Provide the [x, y] coordinate of the cell's center where the given text is located.  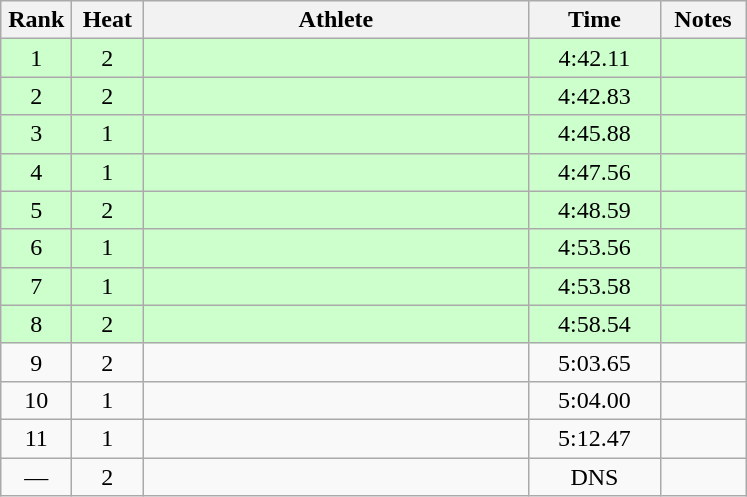
4:58.54 [594, 324]
10 [36, 400]
Rank [36, 20]
5 [36, 210]
4:53.58 [594, 286]
4:42.83 [594, 96]
Heat [108, 20]
3 [36, 134]
Time [594, 20]
9 [36, 362]
7 [36, 286]
5:04.00 [594, 400]
11 [36, 438]
5:03.65 [594, 362]
5:12.47 [594, 438]
— [36, 477]
DNS [594, 477]
Notes [703, 20]
4:47.56 [594, 172]
4 [36, 172]
Athlete [336, 20]
4:45.88 [594, 134]
6 [36, 248]
4:48.59 [594, 210]
4:53.56 [594, 248]
4:42.11 [594, 58]
8 [36, 324]
